Scan for the cell matching the given text and deliver its (x, y) coordinate at center. 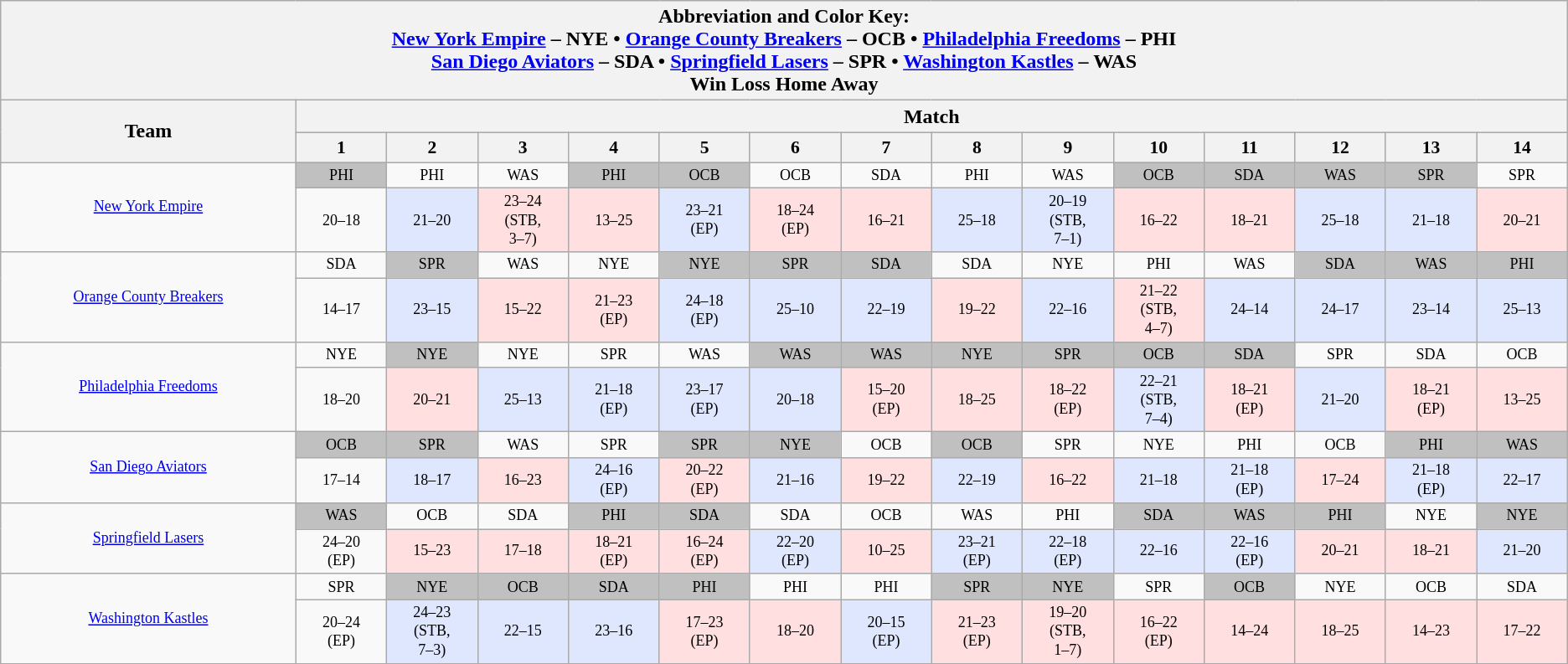
24–18(EP) (704, 310)
22–20(EP) (795, 552)
23–17(EP) (704, 399)
4 (613, 147)
18–17 (432, 481)
23–14 (1431, 310)
15–22 (523, 310)
1 (341, 147)
14–23 (1431, 631)
20–15(EP) (886, 631)
20–22(EP) (704, 481)
8 (977, 147)
14–17 (341, 310)
19–20(STB,1–7) (1068, 631)
16–24(EP) (704, 552)
23–24(STB,3–7) (523, 220)
24–14 (1249, 310)
Washington Kastles (148, 618)
2 (432, 147)
25–10 (795, 310)
10 (1158, 147)
Springfield Lasers (148, 538)
23–16 (613, 631)
6 (795, 147)
22–17 (1523, 481)
9 (1068, 147)
24–17 (1340, 310)
5 (704, 147)
7 (886, 147)
18–22(EP) (1068, 399)
Orange County Breakers (148, 296)
16–21 (886, 220)
24–23(STB,7–3) (432, 631)
20–19(STB,7–1) (1068, 220)
16–22(EP) (1158, 631)
14 (1523, 147)
20–24(EP) (341, 631)
15–20(EP) (886, 399)
22–15 (523, 631)
17–22 (1523, 631)
18–24(EP) (795, 220)
14–24 (1249, 631)
17–23(EP) (704, 631)
11 (1249, 147)
13 (1431, 147)
Team (148, 131)
21–16 (795, 481)
24–16(EP) (613, 481)
New York Empire (148, 208)
San Diego Aviators (148, 467)
Match (931, 116)
12 (1340, 147)
22–21(STB,7–4) (1158, 399)
24–20(EP) (341, 552)
23–15 (432, 310)
Philadelphia Freedoms (148, 387)
15–23 (432, 552)
10–25 (886, 552)
3 (523, 147)
17–24 (1340, 481)
22–18(EP) (1068, 552)
21–22(STB,4–7) (1158, 310)
16–23 (523, 481)
22–16(EP) (1249, 552)
17–14 (341, 481)
17–18 (523, 552)
